Output the (X, Y) coordinate of the center of the cell containing the given text.  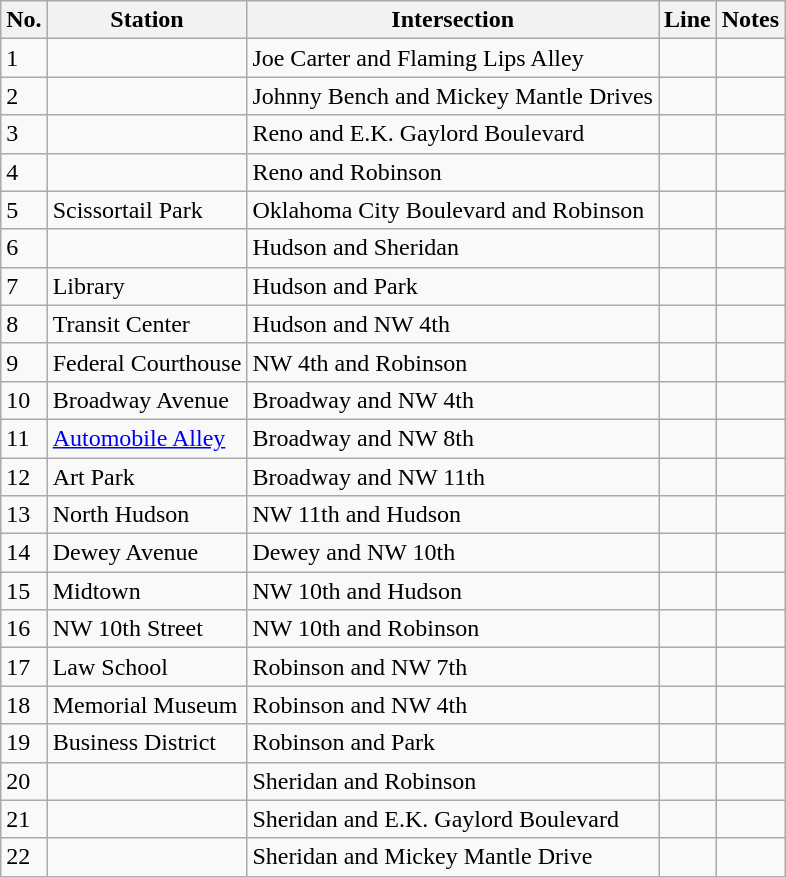
9 (24, 362)
19 (24, 743)
4 (24, 172)
Automobile Alley (147, 438)
13 (24, 515)
11 (24, 438)
16 (24, 629)
Joe Carter and Flaming Lips Alley (453, 58)
Line (687, 20)
Business District (147, 743)
Broadway and NW 8th (453, 438)
NW 10th and Hudson (453, 591)
17 (24, 667)
Robinson and Park (453, 743)
NW 10th Street (147, 629)
Notes (750, 20)
NW 4th and Robinson (453, 362)
Intersection (453, 20)
Station (147, 20)
No. (24, 20)
Midtown (147, 591)
8 (24, 324)
Sheridan and Robinson (453, 781)
1 (24, 58)
Broadway and NW 11th (453, 477)
5 (24, 210)
6 (24, 248)
18 (24, 705)
Hudson and NW 4th (453, 324)
22 (24, 857)
Hudson and Park (453, 286)
2 (24, 96)
12 (24, 477)
NW 11th and Hudson (453, 515)
Art Park (147, 477)
21 (24, 819)
Reno and E.K. Gaylord Boulevard (453, 134)
Broadway and NW 4th (453, 400)
Federal Courthouse (147, 362)
Johnny Bench and Mickey Mantle Drives (453, 96)
Sheridan and Mickey Mantle Drive (453, 857)
Memorial Museum (147, 705)
10 (24, 400)
Scissortail Park (147, 210)
NW 10th and Robinson (453, 629)
Hudson and Sheridan (453, 248)
Transit Center (147, 324)
Dewey and NW 10th (453, 553)
Broadway Avenue (147, 400)
20 (24, 781)
Reno and Robinson (453, 172)
3 (24, 134)
Robinson and NW 7th (453, 667)
Law School (147, 667)
7 (24, 286)
Robinson and NW 4th (453, 705)
14 (24, 553)
15 (24, 591)
Oklahoma City Boulevard and Robinson (453, 210)
Dewey Avenue (147, 553)
Sheridan and E.K. Gaylord Boulevard (453, 819)
North Hudson (147, 515)
Library (147, 286)
